Locate the cell with the specified text and output its [x, y] center coordinate. 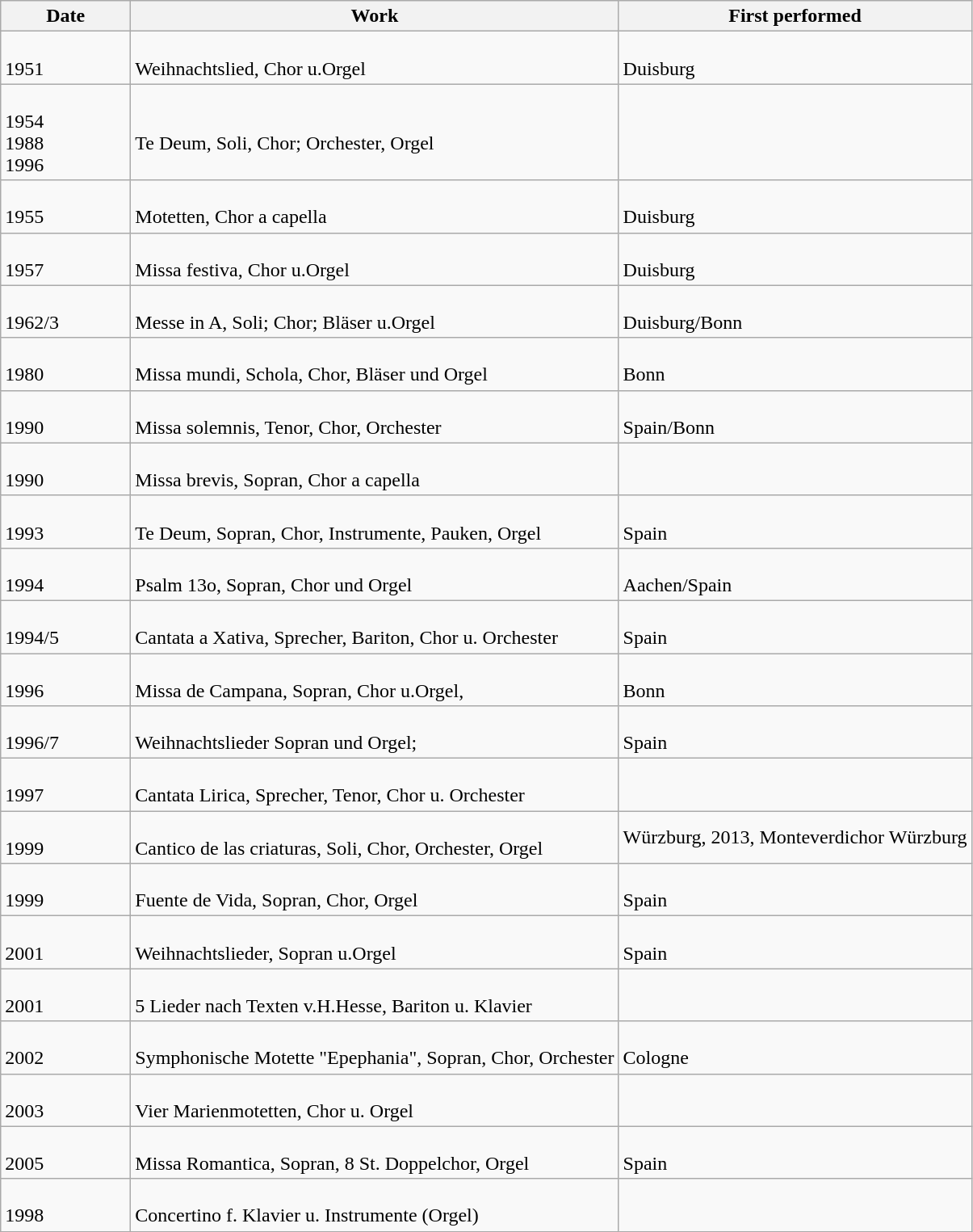
Missa solemnis, Tenor, Chor, Orchester [375, 417]
Missa Romantica, Sopran, 8 St. Doppelchor, Orgel [375, 1152]
Spain/Bonn [795, 417]
Psalm 13o, Sopran, Chor und Orgel [375, 574]
1996/7 [66, 732]
Cantata Lirica, Sprecher, Tenor, Chor u. Orchester [375, 785]
Missa brevis, Sopran, Chor a capella [375, 469]
Vier Marienmotetten, Chor u. Orgel [375, 1100]
Te Deum, Sopran, Chor, Instrumente, Pauken, Orgel [375, 522]
Duisburg/Bonn [795, 312]
2002 [66, 1047]
1996 [66, 679]
1993 [66, 522]
Concertino f. Klavier u. Instrumente (Orgel) [375, 1205]
Date [66, 16]
Symphonische Motette "Epephania", Sopran, Chor, Orchester [375, 1047]
2003 [66, 1100]
1954 1988 1996 [66, 132]
1957 [66, 259]
Weihnachtslieder Sopran und Orgel; [375, 732]
Cantico de las criaturas, Soli, Chor, Orchester, Orgel [375, 837]
1962/3 [66, 312]
1994/5 [66, 627]
1997 [66, 785]
Fuente de Vida, Sopran, Chor, Orgel [375, 890]
Missa mundi, Schola, Chor, Bläser und Orgel [375, 364]
Messe in A, Soli; Chor; Bläser u.Orgel [375, 312]
Work [375, 16]
2005 [66, 1152]
Würzburg, 2013, Monteverdichor Würzburg [795, 837]
Missa de Campana, Sopran, Chor u.Orgel, [375, 679]
5 Lieder nach Texten v.H.Hesse, Bariton u. Klavier [375, 995]
Cantata a Xativa, Sprecher, Bariton, Chor u. Orchester [375, 627]
1980 [66, 364]
1951 [66, 58]
1994 [66, 574]
Weihnachtslieder, Sopran u.Orgel [375, 942]
Aachen/Spain [795, 574]
Te Deum, Soli, Chor; Orchester, Orgel [375, 132]
Weihnachtslied, Chor u.Orgel [375, 58]
1955 [66, 207]
Missa festiva, Chor u.Orgel [375, 259]
1998 [66, 1205]
Motetten, Chor a capella [375, 207]
Cologne [795, 1047]
First performed [795, 16]
